Provide the [X, Y] coordinate of the cell's center where the given text is located.  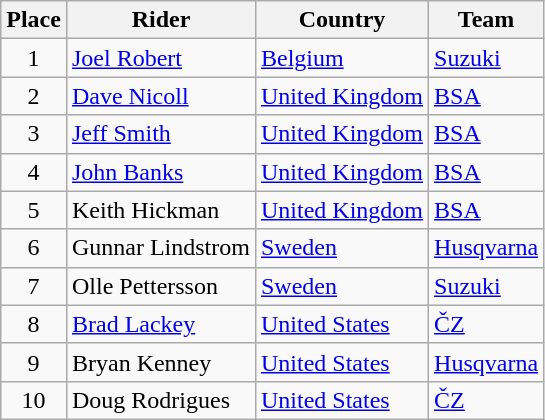
2 [34, 96]
Keith Hickman [160, 210]
1 [34, 58]
Gunnar Lindstrom [160, 248]
Joel Robert [160, 58]
Team [486, 20]
Jeff Smith [160, 134]
7 [34, 286]
Country [342, 20]
Rider [160, 20]
5 [34, 210]
Place [34, 20]
3 [34, 134]
Dave Nicoll [160, 96]
Doug Rodrigues [160, 400]
6 [34, 248]
Bryan Kenney [160, 362]
9 [34, 362]
4 [34, 172]
8 [34, 324]
10 [34, 400]
John Banks [160, 172]
Brad Lackey [160, 324]
Belgium [342, 58]
Olle Pettersson [160, 286]
